Find where the given text appears and provide that cell's center as [X, Y] coordinate. 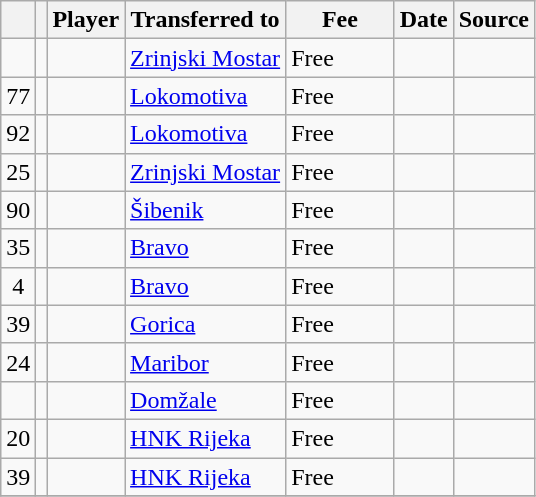
Date [424, 20]
Maribor [206, 362]
Transferred to [206, 20]
Gorica [206, 324]
4 [18, 286]
20 [18, 438]
92 [18, 134]
Šibenik [206, 210]
90 [18, 210]
Domžale [206, 400]
24 [18, 362]
Source [494, 20]
77 [18, 96]
Player [86, 20]
25 [18, 172]
35 [18, 248]
Fee [340, 20]
